Return the [x, y] coordinate for the center point of the cell that contains the specified text.  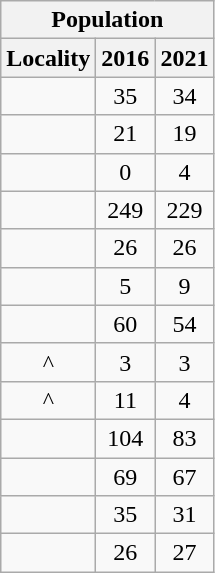
Locality [48, 58]
34 [184, 96]
11 [126, 400]
31 [184, 515]
229 [184, 210]
27 [184, 553]
2016 [126, 58]
2021 [184, 58]
249 [126, 210]
104 [126, 438]
83 [184, 438]
21 [126, 134]
60 [126, 324]
Population [108, 20]
54 [184, 324]
69 [126, 477]
9 [184, 286]
19 [184, 134]
0 [126, 172]
5 [126, 286]
67 [184, 477]
